Locate the cell with the specified text and output its [X, Y] center coordinate. 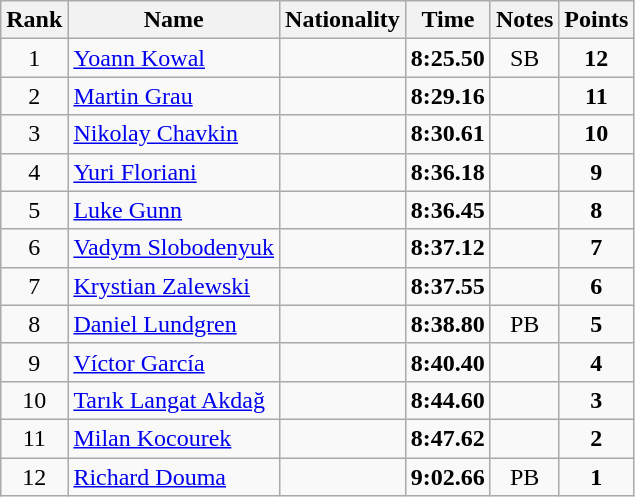
Richard Douma [174, 477]
Notes [524, 20]
Points [596, 20]
8:25.50 [448, 58]
SB [524, 58]
8:44.60 [448, 400]
8:30.61 [448, 134]
Name [174, 20]
Yoann Kowal [174, 58]
Daniel Lundgren [174, 324]
8:37.12 [448, 248]
8:40.40 [448, 362]
8:37.55 [448, 286]
Krystian Zalewski [174, 286]
Tarık Langat Akdağ [174, 400]
Time [448, 20]
Luke Gunn [174, 210]
Nikolay Chavkin [174, 134]
Nationality [343, 20]
8:29.16 [448, 96]
Martin Grau [174, 96]
9:02.66 [448, 477]
Yuri Floriani [174, 172]
Milan Kocourek [174, 438]
8:38.80 [448, 324]
Vadym Slobodenyuk [174, 248]
8:47.62 [448, 438]
Rank [34, 20]
Víctor García [174, 362]
8:36.18 [448, 172]
8:36.45 [448, 210]
